Return the [x, y] coordinate for the center point of the cell that contains the specified text.  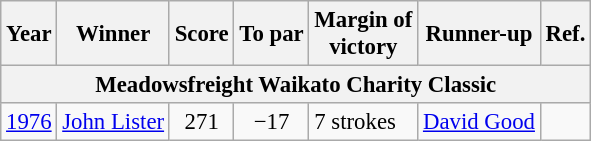
David Good [480, 122]
To par [272, 34]
−17 [272, 122]
Margin ofvictory [364, 34]
John Lister [113, 122]
Year [29, 34]
271 [202, 122]
Score [202, 34]
Runner-up [480, 34]
7 strokes [364, 122]
1976 [29, 122]
Meadowsfreight Waikato Charity Classic [296, 85]
Ref. [565, 34]
Winner [113, 34]
